Detect which cell encompasses the target text, then output its (X, Y) center coordinate. 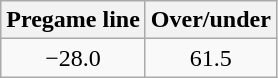
Over/under (210, 20)
61.5 (210, 58)
−28.0 (74, 58)
Pregame line (74, 20)
